Find where the given text appears and provide that cell's center as [x, y] coordinate. 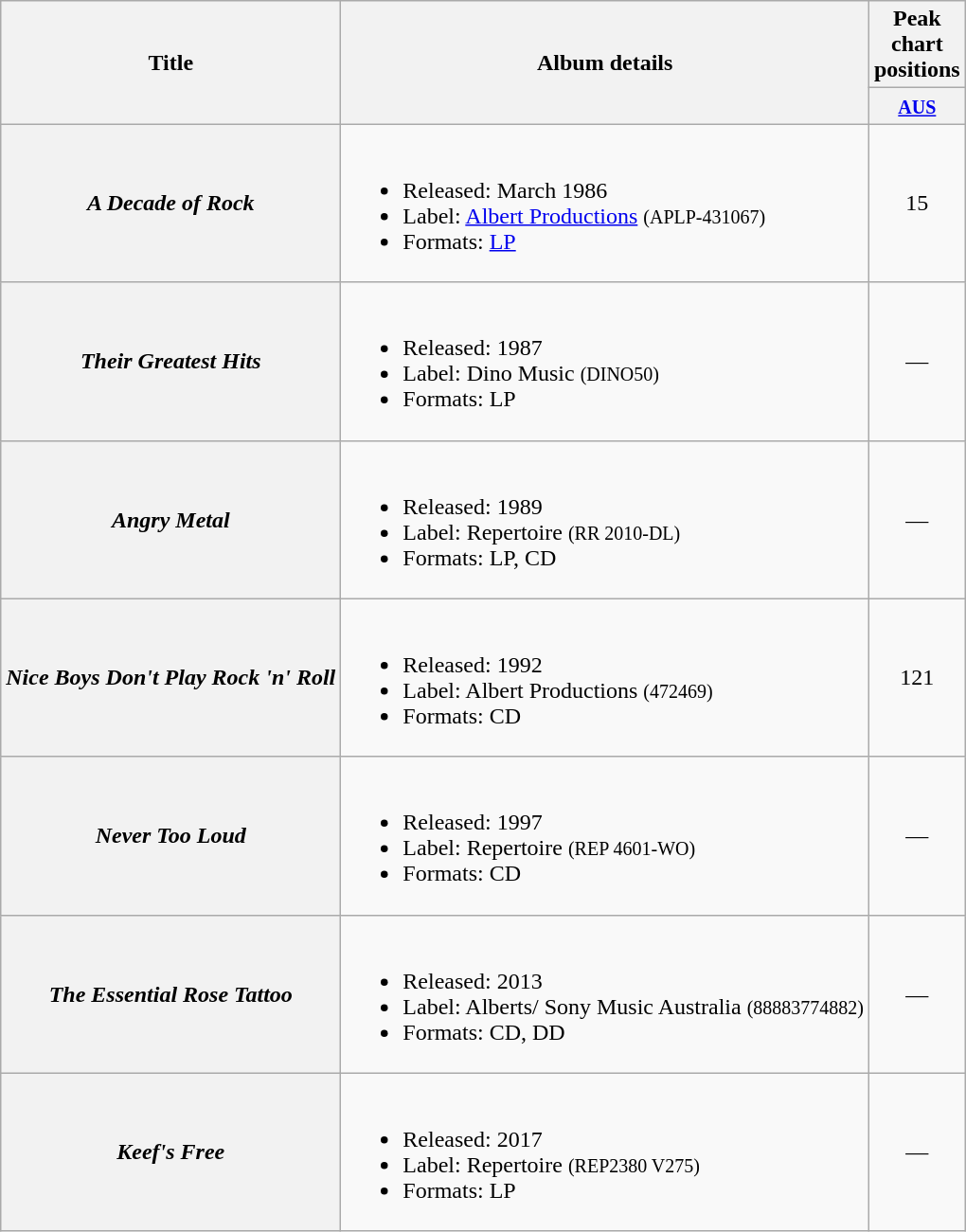
Released: 1987Label: Dino Music (DINO50)Formats: LP [605, 362]
Title [170, 62]
Angry Metal [170, 519]
Their Greatest Hits [170, 362]
Released: March 1986Label: Albert Productions (APLP-431067)Formats: LP [605, 203]
AUS [917, 106]
Released: 1989Label: Repertoire (RR 2010-DL)Formats: LP, CD [605, 519]
Released: 2017Label: Repertoire (REP2380 V275)Formats: LP [605, 1152]
Released: 1992Label: Albert Productions (472469)Formats: CD [605, 678]
Album details [605, 62]
Released: 1997Label: Repertoire (REP 4601-WO)Formats: CD [605, 835]
Never Too Loud [170, 835]
Nice Boys Don't Play Rock 'n' Roll [170, 678]
15 [917, 203]
121 [917, 678]
A Decade of Rock [170, 203]
The Essential Rose Tattoo [170, 994]
Released: 2013Label: Alberts/ Sony Music Australia (88883774882)Formats: CD, DD [605, 994]
Keef's Free [170, 1152]
Peak chart positions [917, 45]
